Provide the (x, y) coordinate of the cell's center where the given text is located.  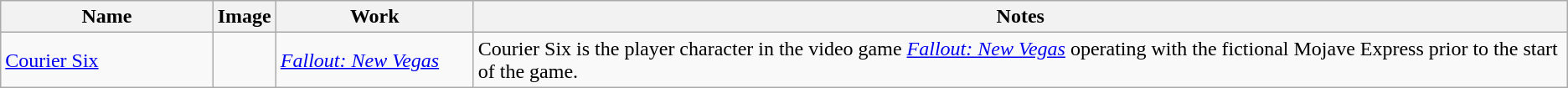
Courier Six (107, 60)
Fallout: New Vegas (374, 60)
Work (374, 17)
Courier Six is the player character in the video game Fallout: New Vegas operating with the fictional Mojave Express prior to the start of the game. (1020, 60)
Name (107, 17)
Notes (1020, 17)
Image (245, 17)
